Output the (x, y) coordinate of the center of the cell containing the given text.  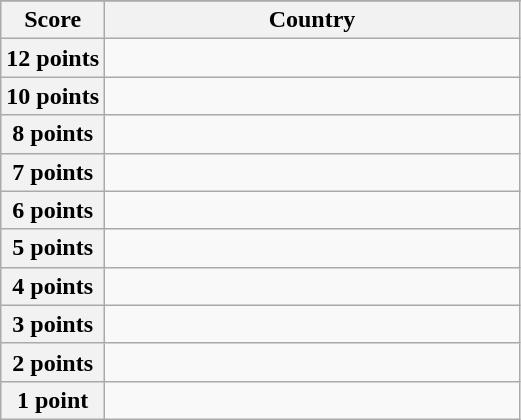
10 points (53, 96)
7 points (53, 172)
2 points (53, 362)
1 point (53, 400)
Score (53, 20)
6 points (53, 210)
12 points (53, 58)
5 points (53, 248)
Country (312, 20)
8 points (53, 134)
3 points (53, 324)
4 points (53, 286)
